Search for the cell housing the specified text and yield its [X, Y] center coordinate. 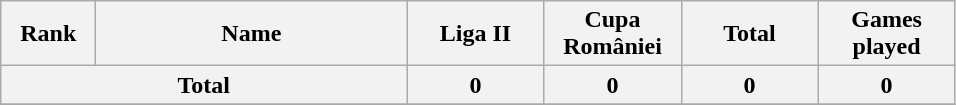
Rank [48, 34]
Liga II [476, 34]
Cupa României [612, 34]
Games played [886, 34]
Name [252, 34]
